From the cell containing the given text, extract its center point as [x, y] coordinate. 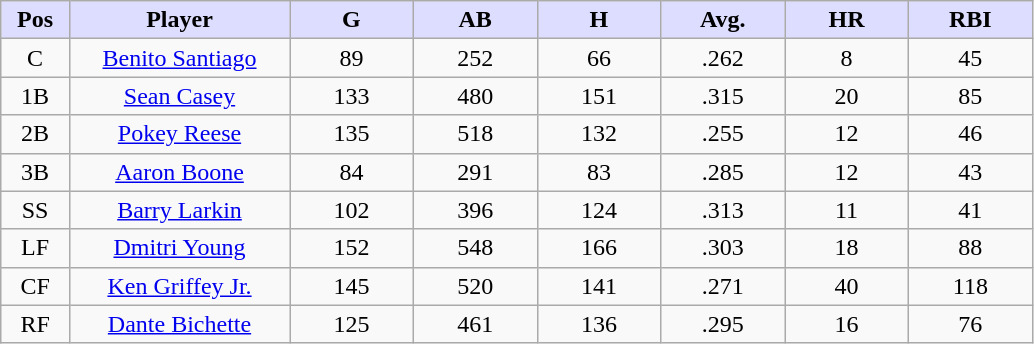
461 [475, 324]
88 [970, 248]
133 [352, 96]
83 [599, 172]
43 [970, 172]
LF [36, 248]
Player [179, 20]
Sean Casey [179, 96]
102 [352, 210]
135 [352, 134]
HR [847, 20]
166 [599, 248]
Barry Larkin [179, 210]
Benito Santiago [179, 58]
Ken Griffey Jr. [179, 286]
291 [475, 172]
H [599, 20]
G [352, 20]
Dmitri Young [179, 248]
Avg. [723, 20]
89 [352, 58]
85 [970, 96]
CF [36, 286]
Pokey Reese [179, 134]
.295 [723, 324]
84 [352, 172]
1B [36, 96]
.285 [723, 172]
141 [599, 286]
396 [475, 210]
132 [599, 134]
480 [475, 96]
.255 [723, 134]
8 [847, 58]
C [36, 58]
2B [36, 134]
46 [970, 134]
AB [475, 20]
11 [847, 210]
520 [475, 286]
.313 [723, 210]
.271 [723, 286]
.303 [723, 248]
Pos [36, 20]
3B [36, 172]
Dante Bichette [179, 324]
125 [352, 324]
RBI [970, 20]
136 [599, 324]
518 [475, 134]
152 [352, 248]
124 [599, 210]
RF [36, 324]
.315 [723, 96]
40 [847, 286]
548 [475, 248]
Aaron Boone [179, 172]
118 [970, 286]
66 [599, 58]
20 [847, 96]
18 [847, 248]
16 [847, 324]
151 [599, 96]
.262 [723, 58]
41 [970, 210]
45 [970, 58]
252 [475, 58]
145 [352, 286]
76 [970, 324]
SS [36, 210]
